For the text-containing cell, return its midpoint in (x, y) coordinate format. 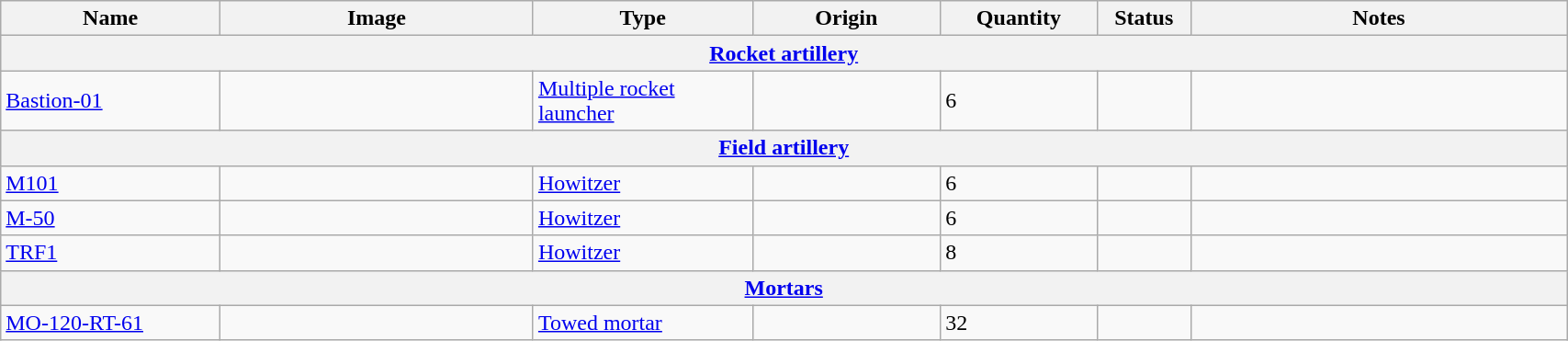
Quantity (1019, 18)
Rocket artillery (784, 53)
Origin (847, 18)
32 (1019, 323)
Bastion-01 (110, 101)
TRF1 (110, 253)
Status (1144, 18)
M101 (110, 183)
Field artillery (784, 148)
8 (1019, 253)
Type (643, 18)
Mortars (784, 288)
MO-120-RT-61 (110, 323)
Notes (1378, 18)
Name (110, 18)
Towed mortar (643, 323)
Image (377, 18)
M-50 (110, 218)
Multiple rocket launcher (643, 101)
